Extract the [x, y] coordinate from the center of the cell holding the provided text.  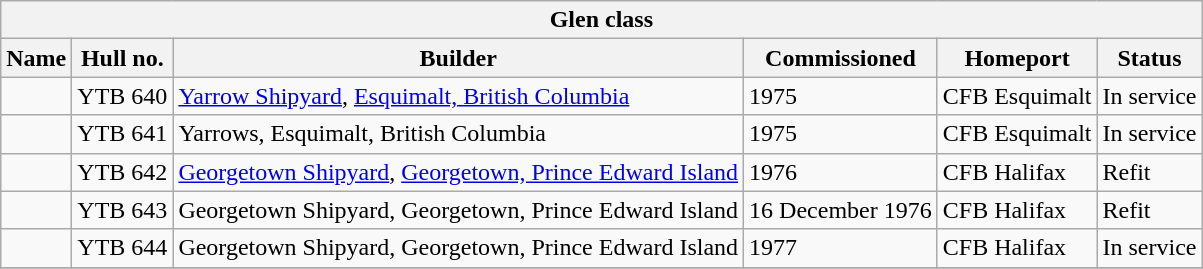
YTB 644 [122, 248]
1977 [841, 248]
Glen class [602, 20]
YTB 641 [122, 134]
Yarrows, Esquimalt, British Columbia [458, 134]
Hull no. [122, 58]
16 December 1976 [841, 210]
YTB 643 [122, 210]
Builder [458, 58]
Homeport [1017, 58]
YTB 640 [122, 96]
1976 [841, 172]
Status [1150, 58]
YTB 642 [122, 172]
Commissioned [841, 58]
Name [36, 58]
Yarrow Shipyard, Esquimalt, British Columbia [458, 96]
